Find where the given text appears and provide that cell's center as (X, Y) coordinate. 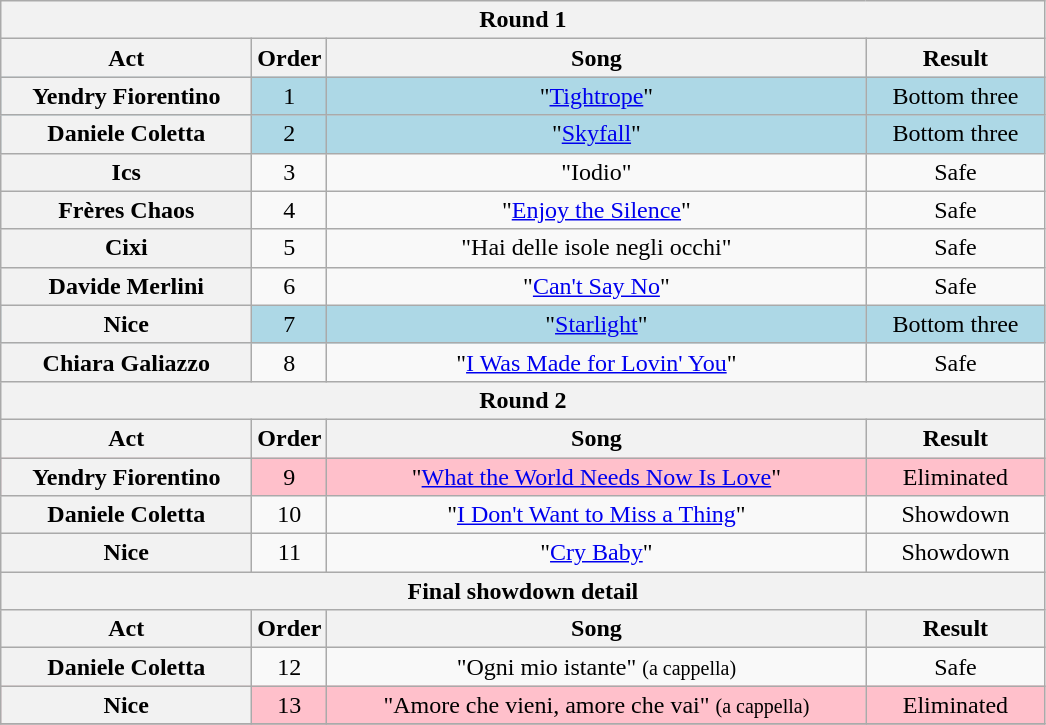
11 (290, 553)
Frères Chaos (126, 210)
1 (290, 96)
7 (290, 324)
10 (290, 515)
12 (290, 667)
Round 1 (523, 20)
"What the World Needs Now Is Love" (596, 477)
2 (290, 134)
Ics (126, 172)
4 (290, 210)
"Tightrope" (596, 96)
Davide Merlini (126, 286)
3 (290, 172)
"Ogni mio istante" (a cappella) (596, 667)
Final showdown detail (523, 591)
Round 2 (523, 400)
"Hai delle isole negli occhi" (596, 248)
"Skyfall" (596, 134)
"I Was Made for Lovin' You" (596, 362)
"Amore che vieni, amore che vai" (a cappella) (596, 705)
13 (290, 705)
6 (290, 286)
9 (290, 477)
8 (290, 362)
"Starlight" (596, 324)
"Can't Say No" (596, 286)
"I Don't Want to Miss a Thing" (596, 515)
Cixi (126, 248)
5 (290, 248)
"Iodio" (596, 172)
"Enjoy the Silence" (596, 210)
"Cry Baby" (596, 553)
Chiara Galiazzo (126, 362)
